From the cell containing the given text, extract its center point as [X, Y] coordinate. 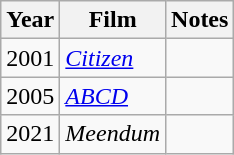
ABCD [113, 96]
Meendum [113, 134]
2001 [30, 58]
Notes [200, 20]
Year [30, 20]
Film [113, 20]
2005 [30, 96]
Citizen [113, 58]
2021 [30, 134]
